Extract the [X, Y] coordinate from the center of the cell holding the provided text.  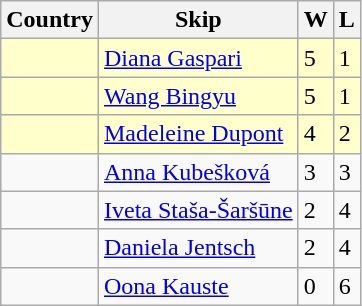
Oona Kauste [198, 286]
Madeleine Dupont [198, 134]
6 [346, 286]
Country [50, 20]
Daniela Jentsch [198, 248]
Wang Bingyu [198, 96]
Iveta Staša-Šaršūne [198, 210]
0 [316, 286]
Anna Kubešková [198, 172]
W [316, 20]
Skip [198, 20]
L [346, 20]
Diana Gaspari [198, 58]
